Search for the cell housing the specified text and yield its (X, Y) center coordinate. 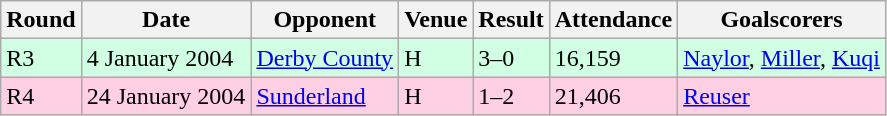
Venue (436, 20)
16,159 (613, 58)
Result (511, 20)
Goalscorers (782, 20)
1–2 (511, 96)
Sunderland (325, 96)
Opponent (325, 20)
Reuser (782, 96)
R3 (41, 58)
24 January 2004 (166, 96)
3–0 (511, 58)
Naylor, Miller, Kuqi (782, 58)
Attendance (613, 20)
Derby County (325, 58)
4 January 2004 (166, 58)
Date (166, 20)
R4 (41, 96)
Round (41, 20)
21,406 (613, 96)
